For the text-containing cell, return its midpoint in [X, Y] coordinate format. 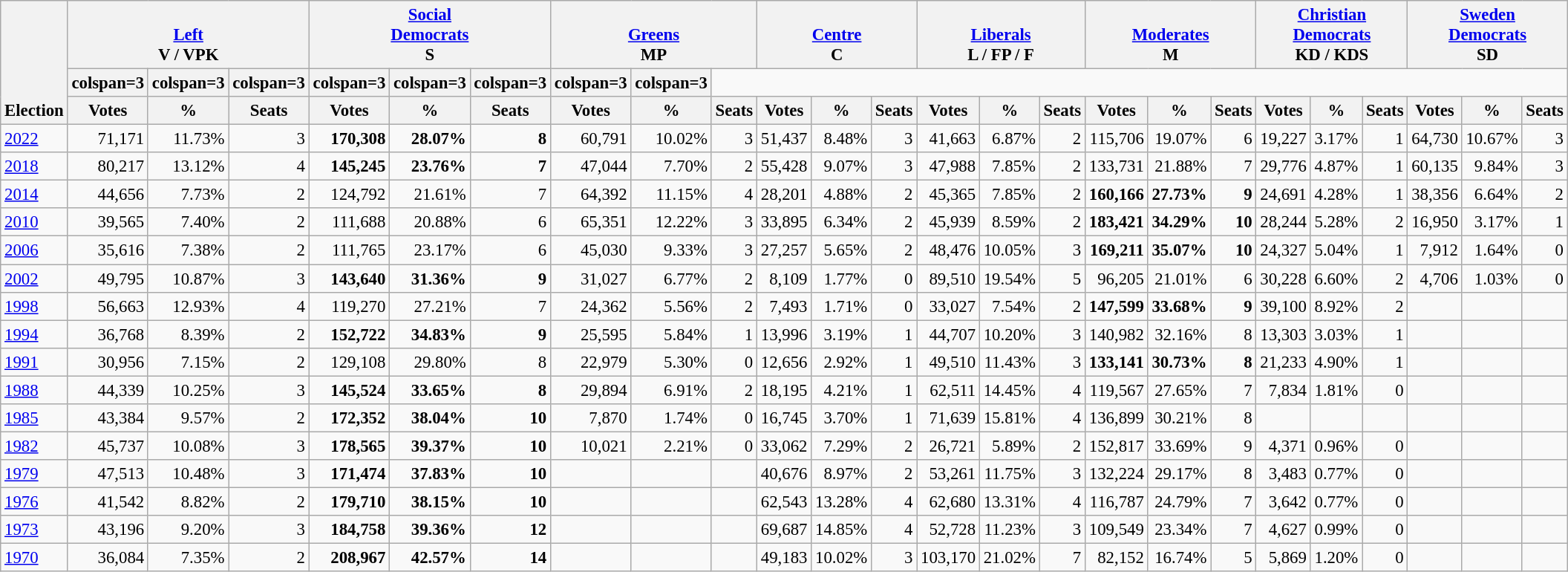
25,595 [590, 334]
18,195 [784, 390]
4.21% [842, 390]
39,565 [108, 222]
SocialDemocratsS [429, 35]
14.45% [1010, 390]
152,722 [349, 334]
13.12% [188, 166]
21.88% [1179, 166]
13,996 [784, 334]
24,327 [1283, 250]
9.20% [188, 530]
45,737 [108, 446]
10.48% [188, 474]
32.16% [1179, 334]
49,183 [784, 558]
8.48% [842, 139]
2014 [34, 195]
23.76% [430, 166]
10,021 [590, 446]
12.22% [671, 222]
7.73% [188, 195]
1.71% [842, 306]
1982 [34, 446]
21.02% [1010, 558]
2018 [34, 166]
1973 [34, 530]
119,567 [1117, 390]
136,899 [1117, 418]
51,437 [784, 139]
6.87% [1010, 139]
6.64% [1492, 195]
2006 [34, 250]
119,270 [349, 306]
19,227 [1283, 139]
184,758 [349, 530]
1.81% [1336, 390]
132,224 [1117, 474]
3.03% [1336, 334]
33,062 [784, 446]
10.87% [188, 279]
2010 [34, 222]
38.15% [430, 501]
5.30% [671, 362]
7.35% [188, 558]
103,170 [949, 558]
4.87% [1336, 166]
45,365 [949, 195]
60,791 [590, 139]
LiberalsL / FP / F [1001, 35]
LeftV / VPK [189, 35]
1991 [34, 362]
109,549 [1117, 530]
64,392 [590, 195]
40,676 [784, 474]
19.07% [1179, 139]
1.64% [1492, 250]
10.08% [188, 446]
21.01% [1179, 279]
4,706 [1434, 279]
35,616 [108, 250]
11.43% [1010, 362]
5,869 [1283, 558]
24.79% [1179, 501]
111,765 [349, 250]
45,030 [590, 250]
Election [34, 62]
170,308 [349, 139]
28.07% [430, 139]
71,171 [108, 139]
39,100 [1283, 306]
SwedenDemocratsSD [1488, 35]
2.92% [842, 362]
49,510 [949, 362]
19.54% [1010, 279]
45,939 [949, 222]
ChristianDemocratsKD / KDS [1332, 35]
47,044 [590, 166]
4.28% [1336, 195]
13.28% [842, 501]
62,511 [949, 390]
2022 [34, 139]
82,152 [1117, 558]
27.21% [430, 306]
7.70% [671, 166]
36,768 [108, 334]
16,745 [784, 418]
41,542 [108, 501]
1998 [34, 306]
33,027 [949, 306]
23.34% [1179, 530]
0.99% [1336, 530]
23.17% [430, 250]
28,201 [784, 195]
133,141 [1117, 362]
9.57% [188, 418]
2.21% [671, 446]
5.28% [1336, 222]
7,493 [784, 306]
178,565 [349, 446]
20.88% [430, 222]
33.65% [430, 390]
35.07% [1179, 250]
65,351 [590, 222]
13,303 [1283, 334]
7.38% [188, 250]
9.07% [842, 166]
3.19% [842, 334]
8,109 [784, 279]
1985 [34, 418]
1.74% [671, 418]
171,474 [349, 474]
145,524 [349, 390]
5.84% [671, 334]
21,233 [1283, 362]
8.92% [1336, 306]
62,680 [949, 501]
27.65% [1179, 390]
8.97% [842, 474]
44,656 [108, 195]
1.20% [1336, 558]
89,510 [949, 279]
60,135 [1434, 166]
4,371 [1283, 446]
6.91% [671, 390]
12 [510, 530]
42.57% [430, 558]
152,817 [1117, 446]
21.61% [430, 195]
3.70% [842, 418]
133,731 [1117, 166]
47,988 [949, 166]
27,257 [784, 250]
44,707 [949, 334]
31.36% [430, 279]
4.90% [1336, 362]
16.74% [1179, 558]
115,706 [1117, 139]
69,687 [784, 530]
4.88% [842, 195]
7.15% [188, 362]
129,108 [349, 362]
26,721 [949, 446]
7,834 [1283, 390]
31,027 [590, 279]
34.83% [430, 334]
145,245 [349, 166]
11.23% [1010, 530]
6.34% [842, 222]
160,166 [1117, 195]
16,950 [1434, 222]
29.80% [430, 362]
15.81% [1010, 418]
64,730 [1434, 139]
37.83% [430, 474]
7.40% [188, 222]
5.89% [1010, 446]
71,639 [949, 418]
48,476 [949, 250]
10.67% [1492, 139]
55,428 [784, 166]
6.77% [671, 279]
41,663 [949, 139]
53,261 [949, 474]
ModeratesM [1170, 35]
8.39% [188, 334]
30.73% [1179, 362]
8.82% [188, 501]
30,956 [108, 362]
4,627 [1283, 530]
6.60% [1336, 279]
10.25% [188, 390]
24,691 [1283, 195]
28,244 [1283, 222]
96,205 [1117, 279]
3,642 [1283, 501]
CentreC [836, 35]
8.59% [1010, 222]
183,421 [1117, 222]
30,228 [1283, 279]
1976 [34, 501]
1988 [34, 390]
33.69% [1179, 446]
5.65% [842, 250]
116,787 [1117, 501]
12.93% [188, 306]
3,483 [1283, 474]
13.31% [1010, 501]
34.29% [1179, 222]
2002 [34, 279]
169,211 [1117, 250]
143,640 [349, 279]
29.17% [1179, 474]
11.75% [1010, 474]
44,339 [108, 390]
14.85% [842, 530]
14 [510, 558]
7.29% [842, 446]
24,362 [590, 306]
33,895 [784, 222]
0.96% [1336, 446]
5.04% [1336, 250]
1.03% [1492, 279]
62,543 [784, 501]
9.84% [1492, 166]
111,688 [349, 222]
29,894 [590, 390]
38.04% [430, 418]
9.33% [671, 250]
11.15% [671, 195]
27.73% [1179, 195]
208,967 [349, 558]
12,656 [784, 362]
36,084 [108, 558]
29,776 [1283, 166]
172,352 [349, 418]
52,728 [949, 530]
49,795 [108, 279]
47,513 [108, 474]
179,710 [349, 501]
43,384 [108, 418]
1970 [34, 558]
10.20% [1010, 334]
GreensMP [653, 35]
1994 [34, 334]
147,599 [1117, 306]
1979 [34, 474]
22,979 [590, 362]
56,663 [108, 306]
39.36% [430, 530]
124,792 [349, 195]
30.21% [1179, 418]
7,912 [1434, 250]
7,870 [590, 418]
7.54% [1010, 306]
11.73% [188, 139]
43,196 [108, 530]
33.68% [1179, 306]
38,356 [1434, 195]
1.77% [842, 279]
10.05% [1010, 250]
80,217 [108, 166]
5.56% [671, 306]
39.37% [430, 446]
140,982 [1117, 334]
